Provide the [X, Y] coordinate of the cell's center where the given text is located.  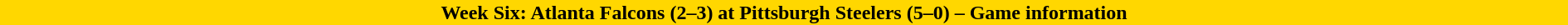
Week Six: Atlanta Falcons (2–3) at Pittsburgh Steelers (5–0) – Game information [784, 12]
